Scan for the cell matching the given text and deliver its (x, y) coordinate at center. 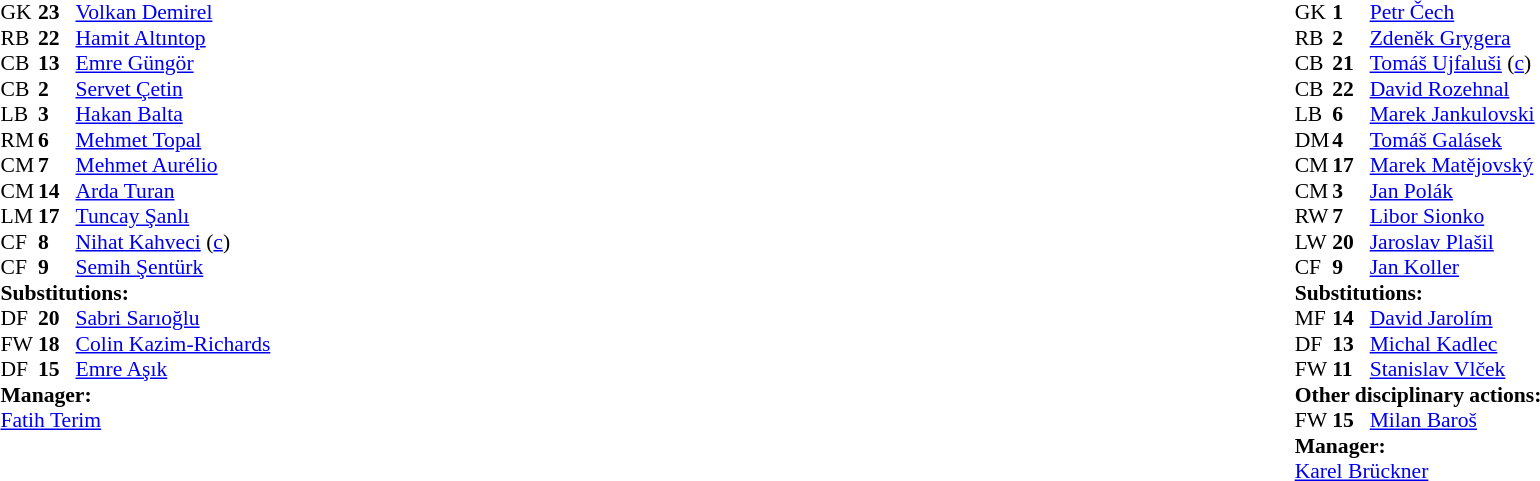
Emre Aşık (174, 369)
21 (1351, 63)
1 (1351, 13)
4 (1351, 140)
Hakan Balta (174, 115)
Mehmet Aurélio (174, 165)
Mehmet Topal (174, 140)
MF (1314, 319)
RW (1314, 217)
18 (57, 344)
Servet Çetin (174, 89)
Fatih Terim (135, 421)
23 (57, 13)
Volkan Demirel (174, 13)
Emre Güngör (174, 63)
Tuncay Şanlı (174, 217)
8 (57, 242)
Semih Şentürk (174, 267)
RM (19, 140)
Arda Turan (174, 191)
LM (19, 217)
11 (1351, 369)
Colin Kazim-Richards (174, 344)
Hamit Altıntop (174, 38)
Nihat Kahveci (c) (174, 242)
Manager: (135, 395)
LW (1314, 242)
DM (1314, 140)
Substitutions: (135, 293)
Sabri Sarıoğlu (174, 319)
